Search for the cell housing the specified text and yield its [x, y] center coordinate. 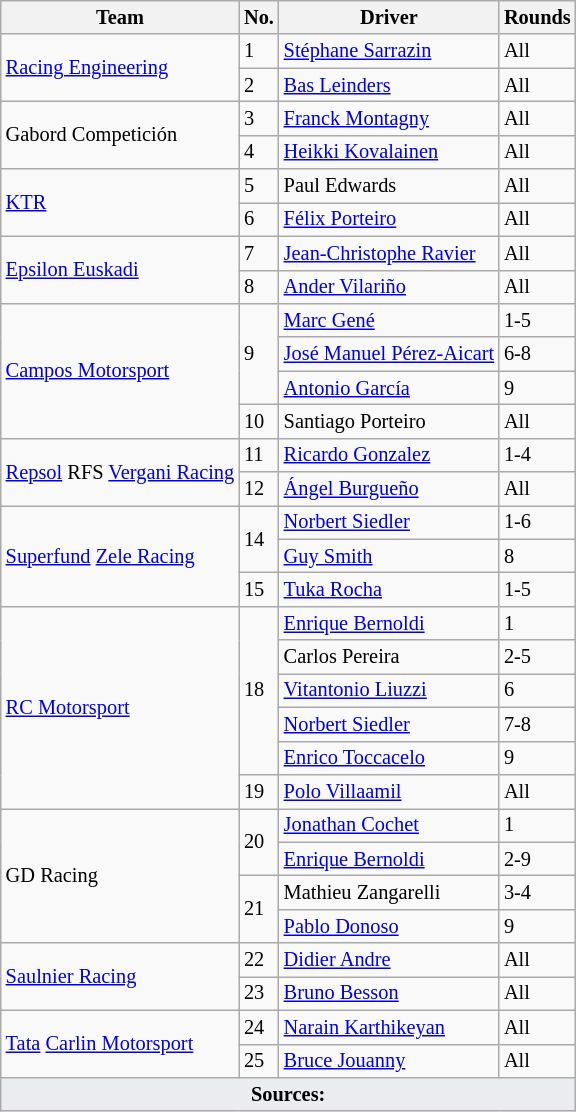
24 [259, 1027]
18 [259, 690]
Jonathan Cochet [389, 825]
KTR [120, 202]
Bruce Jouanny [389, 1061]
Ander Vilariño [389, 287]
Bruno Besson [389, 993]
7-8 [538, 724]
Vitantonio Liuzzi [389, 690]
21 [259, 908]
Campos Motorsport [120, 370]
Superfund Zele Racing [120, 556]
22 [259, 960]
Félix Porteiro [389, 219]
5 [259, 186]
20 [259, 842]
Stéphane Sarrazin [389, 51]
Polo Villaamil [389, 791]
11 [259, 455]
2 [259, 85]
Antonio García [389, 388]
3-4 [538, 892]
Ricardo Gonzalez [389, 455]
2-5 [538, 657]
19 [259, 791]
1-6 [538, 522]
Santiago Porteiro [389, 421]
25 [259, 1061]
6-8 [538, 354]
Tata Carlin Motorsport [120, 1044]
12 [259, 489]
Saulnier Racing [120, 976]
Team [120, 17]
Driver [389, 17]
Racing Engineering [120, 68]
Narain Karthikeyan [389, 1027]
Carlos Pereira [389, 657]
Paul Edwards [389, 186]
GD Racing [120, 876]
Tuka Rocha [389, 589]
Didier Andre [389, 960]
No. [259, 17]
Rounds [538, 17]
José Manuel Pérez-Aicart [389, 354]
Sources: [288, 1094]
14 [259, 538]
15 [259, 589]
Marc Gené [389, 320]
Jean-Christophe Ravier [389, 253]
Franck Montagny [389, 118]
Mathieu Zangarelli [389, 892]
4 [259, 152]
Bas Leinders [389, 85]
Epsilon Euskadi [120, 270]
23 [259, 993]
Repsol RFS Vergani Racing [120, 472]
Enrico Toccacelo [389, 758]
Gabord Competición [120, 134]
7 [259, 253]
1-4 [538, 455]
2-9 [538, 859]
Pablo Donoso [389, 926]
RC Motorsport [120, 707]
Ángel Burgueño [389, 489]
Heikki Kovalainen [389, 152]
3 [259, 118]
10 [259, 421]
Guy Smith [389, 556]
